Pinpoint the cell where the given text exists, returning its [X, Y] midpoint coordinate. 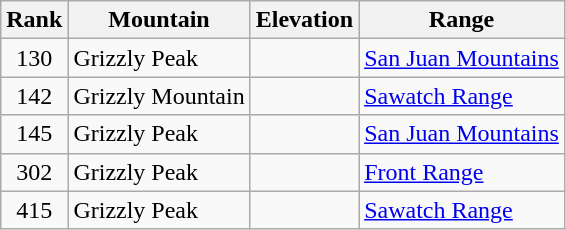
415 [34, 210]
Grizzly Mountain [159, 96]
Rank [34, 20]
302 [34, 172]
142 [34, 96]
Range [462, 20]
Mountain [159, 20]
Front Range [462, 172]
130 [34, 58]
Elevation [304, 20]
145 [34, 134]
